Scan for the cell matching the given text and deliver its (x, y) coordinate at center. 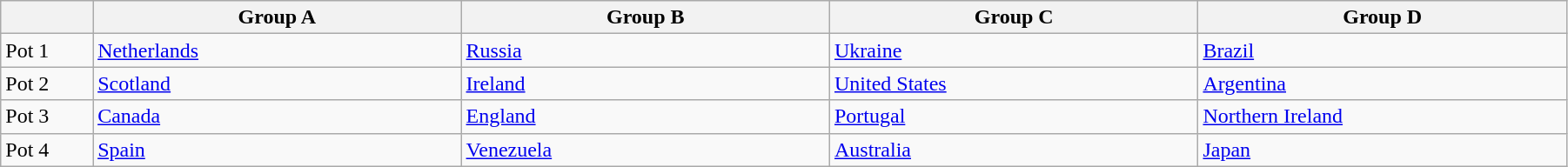
England (646, 117)
Group B (646, 17)
Venezuela (646, 150)
Pot 1 (47, 50)
Spain (277, 150)
Australia (1013, 150)
Group C (1013, 17)
Group A (277, 17)
Pot 4 (47, 150)
Brazil (1383, 50)
Scotland (277, 83)
Japan (1383, 150)
Canada (277, 117)
Argentina (1383, 83)
Portugal (1013, 117)
Pot 2 (47, 83)
Ukraine (1013, 50)
Netherlands (277, 50)
Pot 3 (47, 117)
Group D (1383, 17)
Russia (646, 50)
United States (1013, 83)
Ireland (646, 83)
Northern Ireland (1383, 117)
